Search for the cell housing the specified text and yield its [x, y] center coordinate. 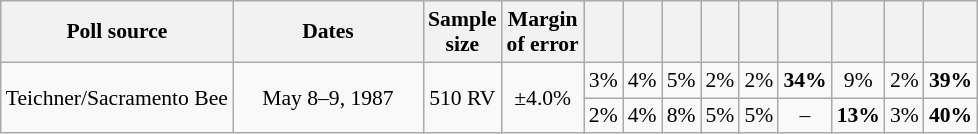
40% [950, 116]
13% [858, 116]
8% [682, 116]
Marginof error [543, 32]
39% [950, 80]
34% [804, 80]
May 8–9, 1987 [328, 98]
±4.0% [543, 98]
Dates [328, 32]
9% [858, 80]
– [804, 116]
510 RV [462, 98]
Samplesize [462, 32]
Teichner/Sacramento Bee [117, 98]
Poll source [117, 32]
